Locate the cell with the specified text and output its (x, y) center coordinate. 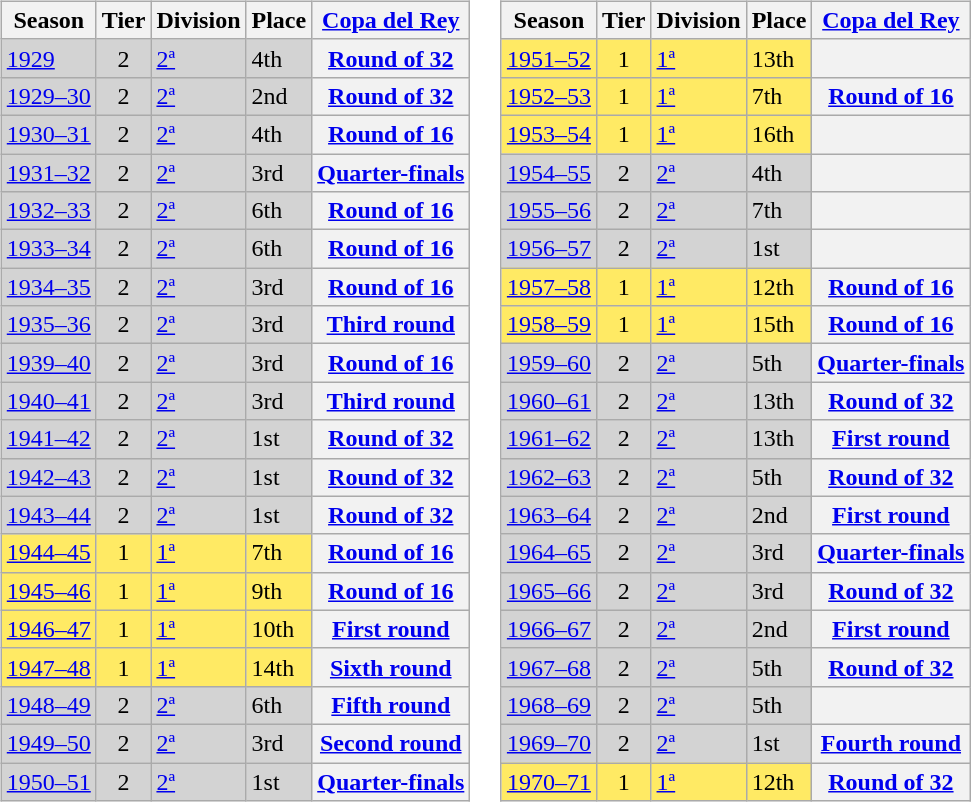
1935–36 (48, 325)
1954–55 (548, 173)
1964–65 (548, 553)
1943–44 (48, 515)
16th (779, 134)
1950–51 (48, 781)
1963–64 (548, 515)
1930–31 (48, 134)
1929–30 (48, 96)
1967–68 (548, 667)
1951–52 (548, 58)
15th (779, 325)
1956–57 (548, 249)
1962–63 (548, 477)
Second round (391, 743)
1946–47 (48, 629)
1968–69 (548, 705)
1932–33 (48, 211)
1965–66 (548, 591)
1961–62 (548, 439)
1958–59 (548, 325)
1929 (48, 58)
1957–58 (548, 287)
1942–43 (48, 477)
1933–34 (48, 249)
1944–45 (48, 553)
1955–56 (548, 211)
1970–71 (548, 781)
1940–41 (48, 401)
1945–46 (48, 591)
1959–60 (548, 363)
1947–48 (48, 667)
1969–70 (548, 743)
1939–40 (48, 363)
14th (279, 667)
Fifth round (391, 705)
1966–67 (548, 629)
1949–50 (48, 743)
10th (279, 629)
1941–42 (48, 439)
1960–61 (548, 401)
1948–49 (48, 705)
Sixth round (391, 667)
1934–35 (48, 287)
1952–53 (548, 96)
Fourth round (891, 743)
1931–32 (48, 173)
1953–54 (548, 134)
9th (279, 591)
